Scan for the cell matching the given text and deliver its [x, y] coordinate at center. 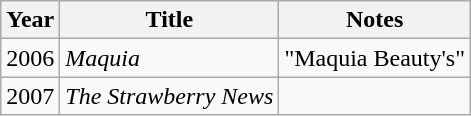
Notes [375, 20]
The Strawberry News [170, 96]
2006 [30, 58]
2007 [30, 96]
Maquia [170, 58]
Year [30, 20]
"Maquia Beauty's" [375, 58]
Title [170, 20]
